Extract the (x, y) coordinate from the center of the cell holding the provided text.  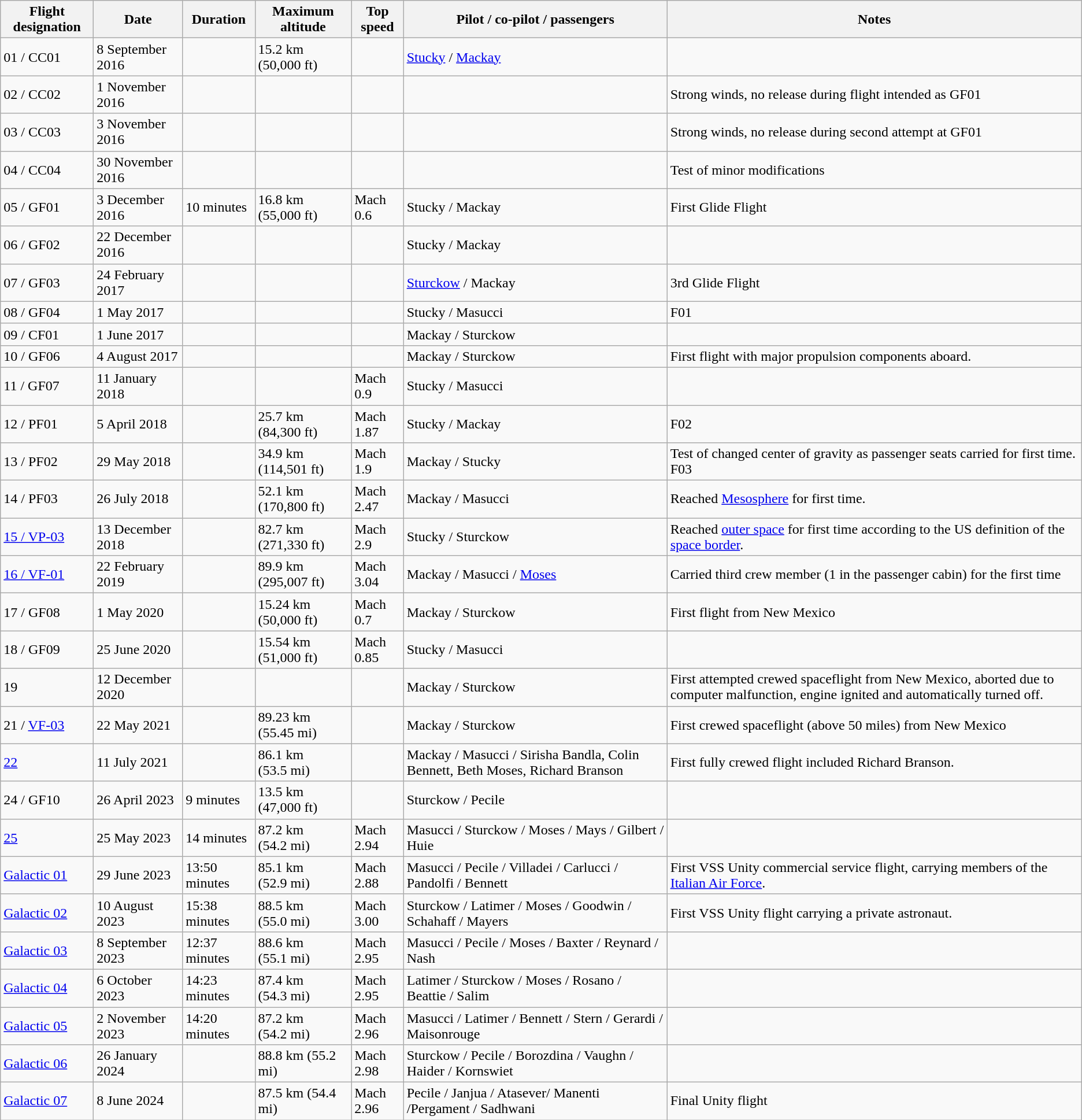
Mach 3.04 (377, 575)
First Glide Flight (874, 207)
Mach 3.00 (377, 912)
88.6 km (55.1 mi) (303, 951)
1 May 2017 (138, 312)
02 / CC02 (47, 95)
52.1 km (170,800 ft) (303, 500)
8 September 2016 (138, 57)
12 / PF01 (47, 423)
3 December 2016 (138, 207)
Reached Mesosphere for first time. (874, 500)
16.8 km (55,000 ft) (303, 207)
12 December 2020 (138, 687)
15.2 km (50,000 ft) (303, 57)
29 June 2023 (138, 875)
Masucci / Latimer / Bennett / Stern / Gerardi / Maisonrouge (535, 1026)
11 July 2021 (138, 762)
Mach 0.9 (377, 386)
Maximum altitude (303, 20)
Pilot / co-pilot / passengers (535, 20)
22 (47, 762)
14 / PF03 (47, 500)
Sturckow / Pecile / Borozdina / Vaughn / Haider / Kornswiet (535, 1064)
19 (47, 687)
25.7 km (84,300 ft) (303, 423)
Galactic 03 (47, 951)
First fully crewed flight included Richard Branson. (874, 762)
Masucci / Pecile / Villadei / Carlucci / Pandolfi / Bennett (535, 875)
Sturckow / Latimer / Moses / Goodwin / Schahaff / Mayers (535, 912)
Sturckow / Pecile (535, 800)
Latimer / Sturckow / Moses / Rosano / Beattie / Salim (535, 988)
First flight from New Mexico (874, 612)
07 / GF03 (47, 282)
F02 (874, 423)
Strong winds, no release during second attempt at GF01 (874, 132)
Galactic 04 (47, 988)
08 / GF04 (47, 312)
18 / GF09 (47, 650)
22 February 2019 (138, 575)
14 minutes (218, 837)
3 November 2016 (138, 132)
04 / CC04 (47, 170)
Flight designation (47, 20)
First flight with major propulsion components aboard. (874, 356)
30 November 2016 (138, 170)
Sturckow / Mackay (535, 282)
11 / GF07 (47, 386)
88.8 km (55.2 mi) (303, 1064)
87.4 km (54.3 mi) (303, 988)
Mach 2.88 (377, 875)
10 / GF06 (47, 356)
15:38 minutes (218, 912)
26 July 2018 (138, 500)
Mackay / Stucky (535, 461)
01 / CC01 (47, 57)
14:20 minutes (218, 1026)
Reached outer space for first time according to the US definition of the space border. (874, 537)
Date (138, 20)
Galactic 07 (47, 1101)
Mach 2.98 (377, 1064)
First VSS Unity commercial service flight, carrying members of the Italian Air Force. (874, 875)
Mach 2.9 (377, 537)
8 June 2024 (138, 1101)
13:50 minutes (218, 875)
First attempted crewed spaceflight from New Mexico, aborted due to computer malfunction, engine ignited and automatically turned off. (874, 687)
9 minutes (218, 800)
15.54 km (51,000 ft) (303, 650)
15 / VP-03 (47, 537)
06 / GF02 (47, 245)
26 April 2023 (138, 800)
3rd Glide Flight (874, 282)
26 January 2024 (138, 1064)
Mach 0.7 (377, 612)
Galactic 06 (47, 1064)
Top speed (377, 20)
11 January 2018 (138, 386)
Pecile / Janjua / Atasever/ Manenti /Pergament / Sadhwani (535, 1101)
Mackay / Masucci / Sirisha Bandla, Colin Bennett, Beth Moses, Richard Branson (535, 762)
F01 (874, 312)
10 August 2023 (138, 912)
5 April 2018 (138, 423)
03 / CC03 (47, 132)
25 June 2020 (138, 650)
82.7 km (271,330 ft) (303, 537)
1 May 2020 (138, 612)
1 June 2017 (138, 334)
Mackay / Masucci (535, 500)
Strong winds, no release during flight intended as GF01 (874, 95)
4 August 2017 (138, 356)
14:23 minutes (218, 988)
Mach 2.47 (377, 500)
16 / VF-01 (47, 575)
First crewed spaceflight (above 50 miles) from New Mexico (874, 725)
29 May 2018 (138, 461)
Final Unity flight (874, 1101)
34.9 km (114,501 ft) (303, 461)
24 February 2017 (138, 282)
Masucci / Sturckow / Moses / Mays / Gilbert / Huie (535, 837)
15.24 km (50,000 ft) (303, 612)
88.5 km (55.0 mi) (303, 912)
10 minutes (218, 207)
1 November 2016 (138, 95)
86.1 km (53.5 mi) (303, 762)
89.9 km (295,007 ft) (303, 575)
24 / GF10 (47, 800)
25 May 2023 (138, 837)
Notes (874, 20)
8 September 2023 (138, 951)
Galactic 01 (47, 875)
First VSS Unity flight carrying a private astronaut. (874, 912)
21 / VF-03 (47, 725)
05 / GF01 (47, 207)
6 October 2023 (138, 988)
Mach 0.6 (377, 207)
13 / PF02 (47, 461)
Mach 0.85 (377, 650)
22 December 2016 (138, 245)
Mach 1.87 (377, 423)
12:37 minutes (218, 951)
89.23 km (55.45 mi) (303, 725)
Mackay / Masucci / Moses (535, 575)
Test of minor modifications (874, 170)
13.5 km (47,000 ft) (303, 800)
85.1 km (52.9 mi) (303, 875)
Mach 2.94 (377, 837)
87.5 km (54.4 mi) (303, 1101)
25 (47, 837)
17 / GF08 (47, 612)
Stucky / Sturckow (535, 537)
22 May 2021 (138, 725)
Galactic 02 (47, 912)
Test of changed center of gravity as passenger seats carried for first time. F03 (874, 461)
13 December 2018 (138, 537)
Masucci / Pecile / Moses / Baxter / Reynard / Nash (535, 951)
2 November 2023 (138, 1026)
Carried third crew member (1 in the passenger cabin) for the first time (874, 575)
Mach 1.9 (377, 461)
Duration (218, 20)
Galactic 05 (47, 1026)
09 / CF01 (47, 334)
